Determine the [X, Y] coordinate at the center of the cell enclosing the given text.  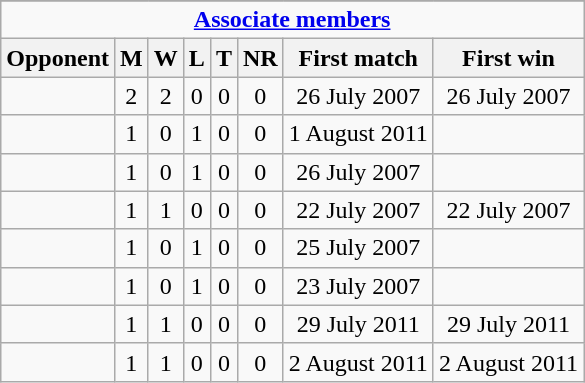
1 August 2011 [358, 134]
Opponent [58, 58]
Associate members [292, 20]
W [166, 58]
NR [260, 58]
First match [358, 58]
23 July 2007 [358, 286]
25 July 2007 [358, 248]
First win [508, 58]
L [196, 58]
M [132, 58]
T [224, 58]
